Capture the cell that displays the provided text and extract its [X, Y] central coordinate. 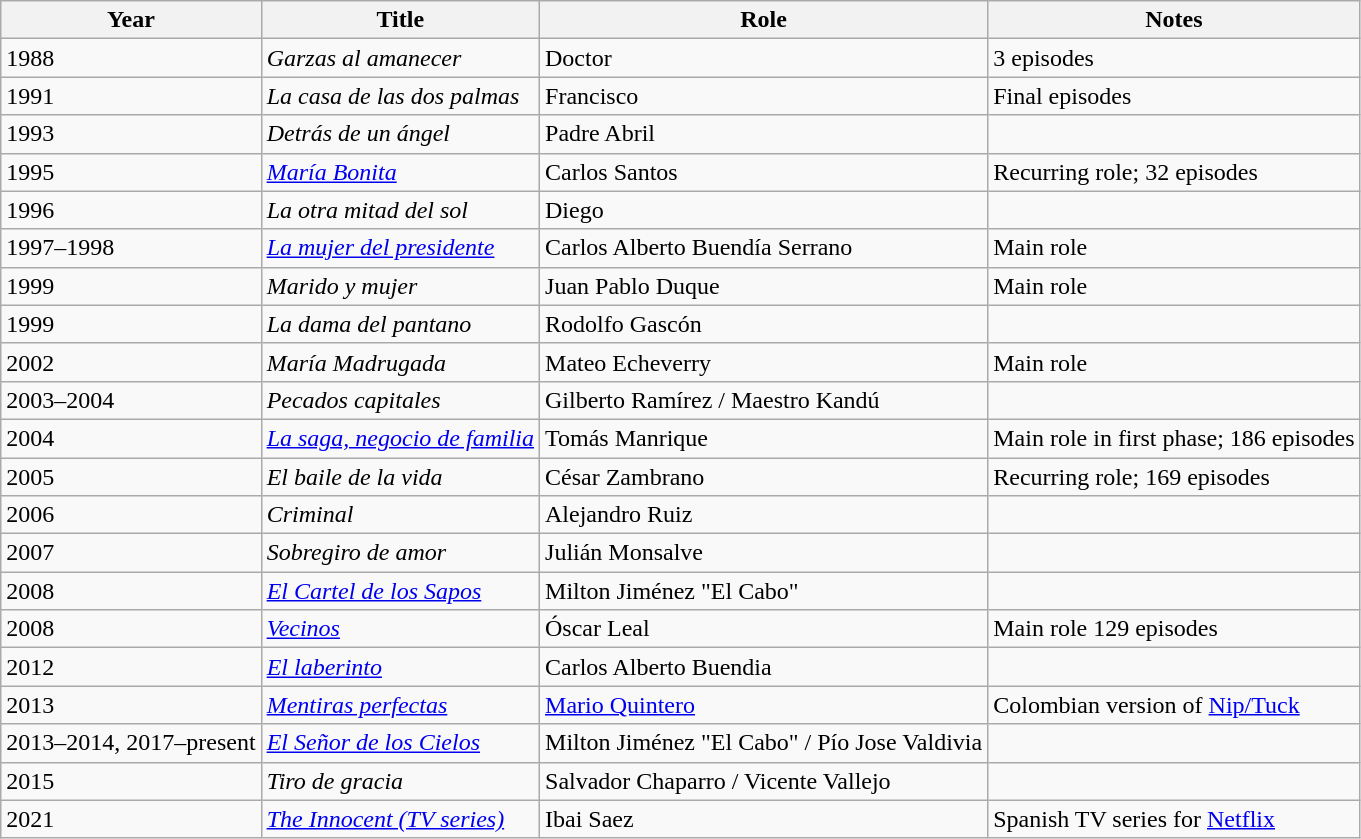
2013 [131, 705]
La saga, negocio de familia [400, 438]
Recurring role; 32 episodes [1174, 172]
Julián Monsalve [764, 553]
Notes [1174, 20]
2002 [131, 362]
Diego [764, 210]
La otra mitad del sol [400, 210]
1988 [131, 58]
Ibai Saez [764, 819]
Mentiras perfectas [400, 705]
Doctor [764, 58]
Francisco [764, 96]
Garzas al amanecer [400, 58]
Tomás Manrique [764, 438]
Role [764, 20]
Tiro de gracia [400, 781]
3 episodes [1174, 58]
Marido y mujer [400, 286]
2006 [131, 515]
Final episodes [1174, 96]
Carlos Alberto Buendía Serrano [764, 248]
Recurring role; 169 episodes [1174, 477]
2015 [131, 781]
1996 [131, 210]
Spanish TV series for Netflix [1174, 819]
Criminal [400, 515]
Juan Pablo Duque [764, 286]
Alejandro Ruiz [764, 515]
Pecados capitales [400, 400]
2013–2014, 2017–present [131, 743]
Óscar Leal [764, 629]
La dama del pantano [400, 324]
2007 [131, 553]
2012 [131, 667]
Milton Jiménez "El Cabo" [764, 591]
1993 [131, 134]
2004 [131, 438]
Gilberto Ramírez / Maestro Kandú [764, 400]
Main role 129 episodes [1174, 629]
Colombian version of Nip/Tuck [1174, 705]
El Cartel de los Sapos [400, 591]
1997–1998 [131, 248]
El laberinto [400, 667]
Sobregiro de amor [400, 553]
Carlos Alberto Buendia [764, 667]
2021 [131, 819]
El baile de la vida [400, 477]
Carlos Santos [764, 172]
María Madrugada [400, 362]
María Bonita [400, 172]
Year [131, 20]
Milton Jiménez "El Cabo" / Pío Jose Valdivia [764, 743]
2005 [131, 477]
La mujer del presidente [400, 248]
Detrás de un ángel [400, 134]
El Señor de los Cielos [400, 743]
Salvador Chaparro / Vicente Vallejo [764, 781]
Main role in first phase; 186 episodes [1174, 438]
César Zambrano [764, 477]
Rodolfo Gascón [764, 324]
The Innocent (TV series) [400, 819]
Mario Quintero [764, 705]
2003–2004 [131, 400]
Padre Abril [764, 134]
Mateo Echeverry [764, 362]
Title [400, 20]
Vecinos [400, 629]
1991 [131, 96]
La casa de las dos palmas [400, 96]
1995 [131, 172]
